Search for the cell housing the specified text and yield its [X, Y] center coordinate. 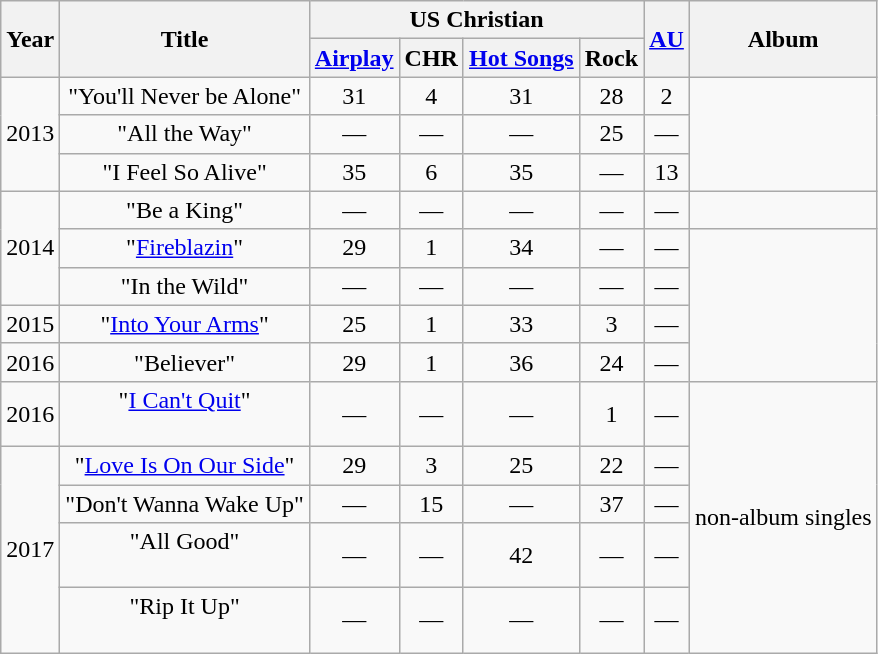
"Fireblazin" [185, 248]
4 [431, 96]
CHR [431, 58]
2 [667, 96]
"All the Way" [185, 134]
"You'll Never be Alone" [185, 96]
"Into Your Arms" [185, 324]
15 [431, 503]
36 [521, 362]
22 [611, 465]
2014 [30, 248]
28 [611, 96]
Album [783, 39]
"Love Is On Our Side" [185, 465]
Airplay [354, 58]
Title [185, 39]
"Rip It Up" [185, 620]
34 [521, 248]
"Don't Wanna Wake Up" [185, 503]
US Christian [476, 20]
24 [611, 362]
2013 [30, 134]
"All Good" [185, 556]
"I Can't Quit" [185, 414]
"Believer" [185, 362]
"I Feel So Alive" [185, 172]
2015 [30, 324]
AU [667, 39]
6 [431, 172]
33 [521, 324]
Rock [611, 58]
37 [611, 503]
"Be a King" [185, 210]
Hot Songs [521, 58]
42 [521, 556]
13 [667, 172]
"In the Wild" [185, 286]
non-album singles [783, 516]
Year [30, 39]
2017 [30, 549]
